Identify which cell holds the provided text, then report its (X, Y) central coordinate. 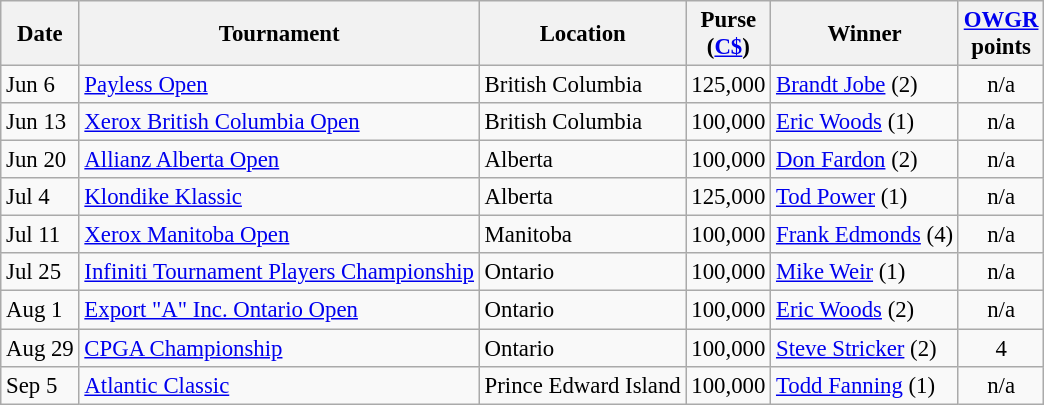
Jul 4 (40, 197)
Winner (865, 34)
Aug 1 (40, 310)
Don Fardon (2) (865, 160)
Xerox British Columbia Open (279, 122)
Manitoba (582, 235)
Payless Open (279, 85)
Frank Edmonds (4) (865, 235)
Atlantic Classic (279, 385)
Eric Woods (2) (865, 310)
CPGA Championship (279, 348)
Todd Fanning (1) (865, 385)
Infiniti Tournament Players Championship (279, 273)
Sep 5 (40, 385)
Export "A" Inc. Ontario Open (279, 310)
OWGRpoints (1000, 34)
Klondike Klassic (279, 197)
Jul 11 (40, 235)
Eric Woods (1) (865, 122)
Steve Stricker (2) (865, 348)
Jun 13 (40, 122)
Jun 6 (40, 85)
Tournament (279, 34)
Aug 29 (40, 348)
Date (40, 34)
Brandt Jobe (2) (865, 85)
Xerox Manitoba Open (279, 235)
Location (582, 34)
Jun 20 (40, 160)
Prince Edward Island (582, 385)
Jul 25 (40, 273)
Tod Power (1) (865, 197)
4 (1000, 348)
Purse(C$) (728, 34)
Allianz Alberta Open (279, 160)
Mike Weir (1) (865, 273)
